For the text-containing cell, return its midpoint in [X, Y] coordinate format. 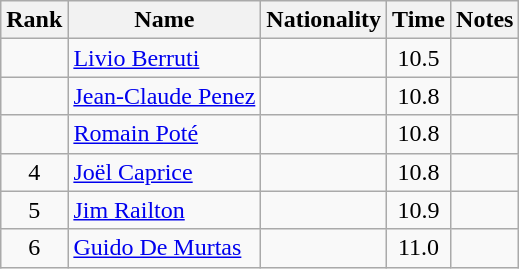
5 [34, 210]
Guido De Murtas [164, 248]
4 [34, 172]
Romain Poté [164, 134]
Nationality [324, 20]
10.5 [419, 58]
10.9 [419, 210]
Name [164, 20]
6 [34, 248]
Joël Caprice [164, 172]
Time [419, 20]
Notes [485, 20]
Jim Railton [164, 210]
11.0 [419, 248]
Jean-Claude Penez [164, 96]
Livio Berruti [164, 58]
Rank [34, 20]
